Scan for the cell matching the given text and deliver its [X, Y] coordinate at center. 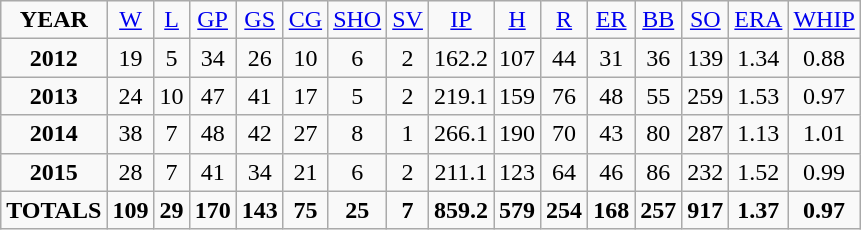
219.1 [460, 96]
ERA [758, 20]
CG [305, 20]
36 [658, 58]
287 [706, 134]
25 [358, 210]
1.01 [824, 134]
917 [706, 210]
42 [260, 134]
27 [305, 134]
47 [212, 96]
31 [612, 58]
1.37 [758, 210]
254 [564, 210]
64 [564, 172]
44 [564, 58]
55 [658, 96]
19 [130, 58]
168 [612, 210]
266.1 [460, 134]
17 [305, 96]
170 [212, 210]
2015 [54, 172]
R [564, 20]
GS [260, 20]
BB [658, 20]
70 [564, 134]
W [130, 20]
1.34 [758, 58]
0.88 [824, 58]
24 [130, 96]
1.53 [758, 96]
107 [518, 58]
8 [358, 134]
21 [305, 172]
SV [408, 20]
162.2 [460, 58]
257 [658, 210]
190 [518, 134]
123 [518, 172]
ER [612, 20]
1.52 [758, 172]
2012 [54, 58]
38 [130, 134]
859.2 [460, 210]
H [518, 20]
0.99 [824, 172]
1.13 [758, 134]
259 [706, 96]
232 [706, 172]
579 [518, 210]
43 [612, 134]
26 [260, 58]
75 [305, 210]
1 [408, 134]
2013 [54, 96]
2014 [54, 134]
TOTALS [54, 210]
109 [130, 210]
L [172, 20]
76 [564, 96]
SO [706, 20]
GP [212, 20]
139 [706, 58]
28 [130, 172]
IP [460, 20]
WHIP [824, 20]
143 [260, 210]
46 [612, 172]
29 [172, 210]
80 [658, 134]
159 [518, 96]
86 [658, 172]
YEAR [54, 20]
211.1 [460, 172]
SHO [358, 20]
